Return (x, y) of the center of cell containing provided text 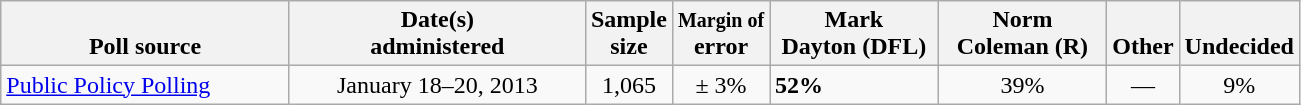
9% (1239, 85)
39% (1022, 85)
Undecided (1239, 34)
Public Policy Polling (146, 85)
— (1143, 85)
± 3% (720, 85)
52% (854, 85)
1,065 (628, 85)
MarkDayton (DFL) (854, 34)
Samplesize (628, 34)
NormColeman (R) (1022, 34)
Poll source (146, 34)
Margin oferror (720, 34)
January 18–20, 2013 (437, 85)
Date(s)administered (437, 34)
Other (1143, 34)
